Determine the (x, y) coordinate at the center of the cell enclosing the given text.  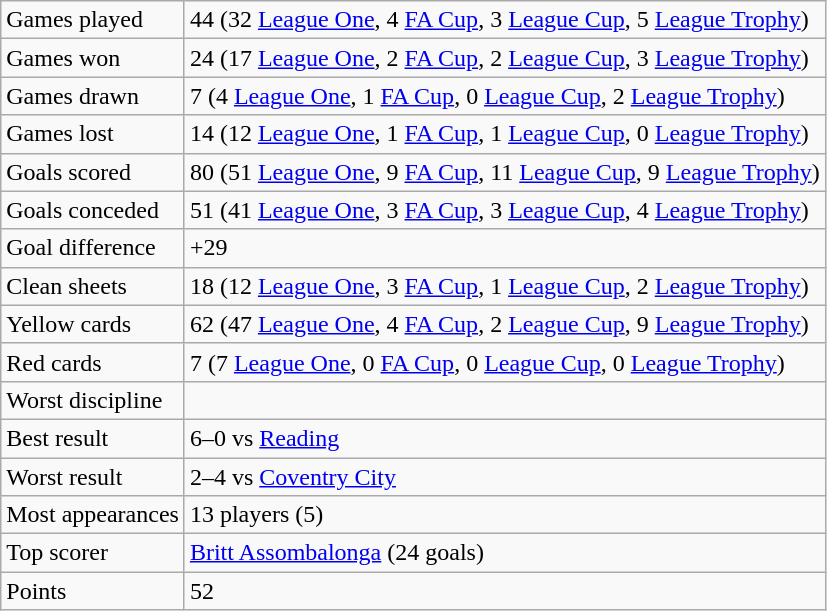
Games lost (93, 134)
7 (4 League One, 1 FA Cup, 0 League Cup, 2 League Trophy) (504, 96)
Most appearances (93, 515)
62 (47 League One, 4 FA Cup, 2 League Cup, 9 League Trophy) (504, 324)
Yellow cards (93, 324)
6–0 vs Reading (504, 438)
14 (12 League One, 1 FA Cup, 1 League Cup, 0 League Trophy) (504, 134)
Top scorer (93, 553)
Goals scored (93, 172)
Games drawn (93, 96)
52 (504, 591)
Clean sheets (93, 286)
Red cards (93, 362)
44 (32 League One, 4 FA Cup, 3 League Cup, 5 League Trophy) (504, 20)
80 (51 League One, 9 FA Cup, 11 League Cup, 9 League Trophy) (504, 172)
Britt Assombalonga (24 goals) (504, 553)
Best result (93, 438)
Worst discipline (93, 400)
7 (7 League One, 0 FA Cup, 0 League Cup, 0 League Trophy) (504, 362)
13 players (5) (504, 515)
24 (17 League One, 2 FA Cup, 2 League Cup, 3 League Trophy) (504, 58)
Games won (93, 58)
18 (12 League One, 3 FA Cup, 1 League Cup, 2 League Trophy) (504, 286)
51 (41 League One, 3 FA Cup, 3 League Cup, 4 League Trophy) (504, 210)
2–4 vs Coventry City (504, 477)
Points (93, 591)
+29 (504, 248)
Games played (93, 20)
Goal difference (93, 248)
Goals conceded (93, 210)
Worst result (93, 477)
